Return (X, Y) of the center of cell containing provided text 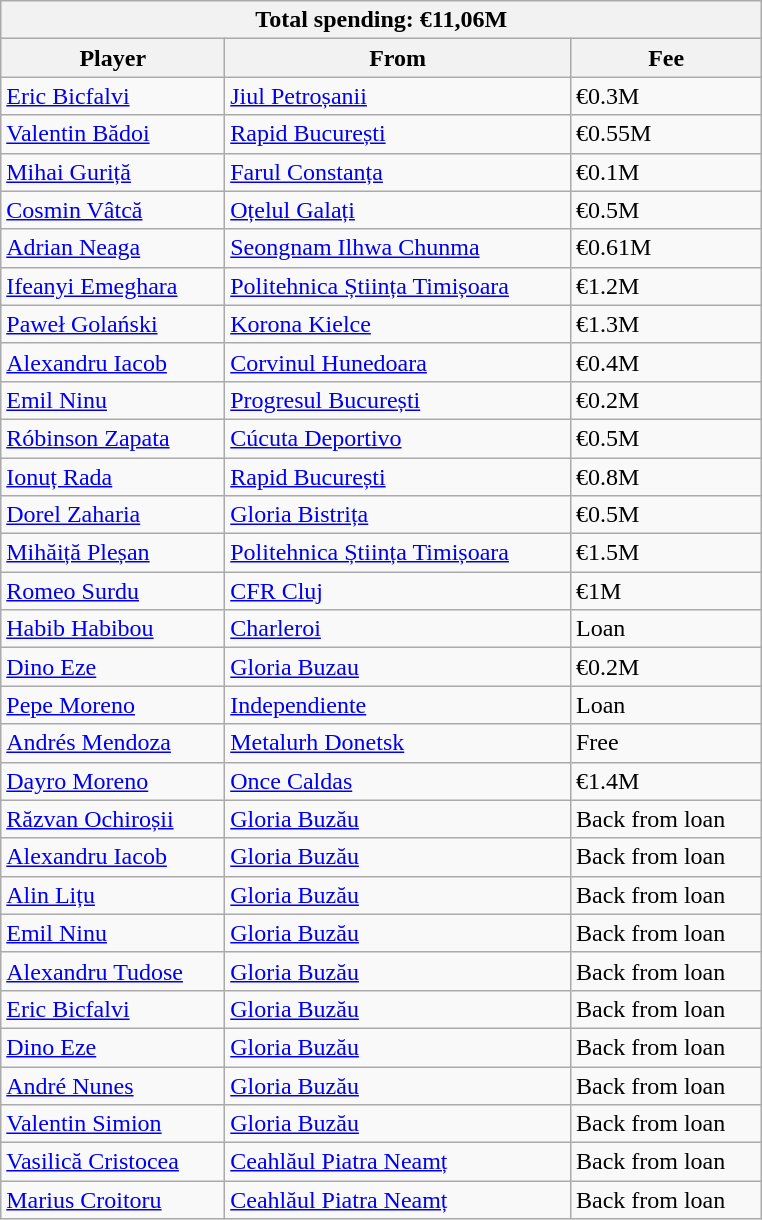
Farul Constanța (398, 172)
André Nunes (113, 1085)
Mihai Guriță (113, 172)
€1.5M (666, 553)
Paweł Golański (113, 324)
€0.55M (666, 134)
Progresul București (398, 400)
Ifeanyi Emeghara (113, 286)
Metalurh Donetsk (398, 743)
€1.4M (666, 781)
Gloria Bistrița (398, 515)
Jiul Petroșanii (398, 96)
€0.3M (666, 96)
Marius Croitoru (113, 1200)
€0.61M (666, 248)
Mihăiță Pleșan (113, 553)
€1.3M (666, 324)
Adrian Neaga (113, 248)
€0.1M (666, 172)
€0.8M (666, 477)
Valentin Bădoi (113, 134)
Once Caldas (398, 781)
Korona Kielce (398, 324)
€0.4M (666, 362)
Alexandru Tudose (113, 971)
Total spending: €11,06M (382, 20)
Cúcuta Deportivo (398, 438)
Free (666, 743)
Dayro Moreno (113, 781)
Róbinson Zapata (113, 438)
€1.2M (666, 286)
Valentin Simion (113, 1124)
Fee (666, 58)
Charleroi (398, 629)
Oțelul Galați (398, 210)
Ionuț Rada (113, 477)
Gloria Buzau (398, 667)
Pepe Moreno (113, 705)
Alin Lițu (113, 895)
Corvinul Hunedoara (398, 362)
CFR Cluj (398, 591)
Dorel Zaharia (113, 515)
Cosmin Vâtcă (113, 210)
Romeo Surdu (113, 591)
€1M (666, 591)
Player (113, 58)
Independiente (398, 705)
From (398, 58)
Andrés Mendoza (113, 743)
Seongnam Ilhwa Chunma (398, 248)
Vasilică Cristocea (113, 1162)
Răzvan Ochiroșii (113, 819)
Habib Habibou (113, 629)
